Detect which cell encompasses the target text, then output its (x, y) center coordinate. 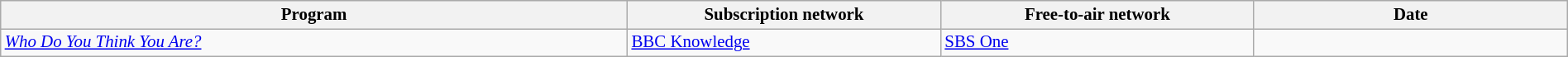
Free-to-air network (1097, 15)
SBS One (1097, 42)
Who Do You Think You Are? (314, 42)
Program (314, 15)
BBC Knowledge (784, 42)
Date (1411, 15)
Subscription network (784, 15)
